From the cell containing the given text, extract its center point as [x, y] coordinate. 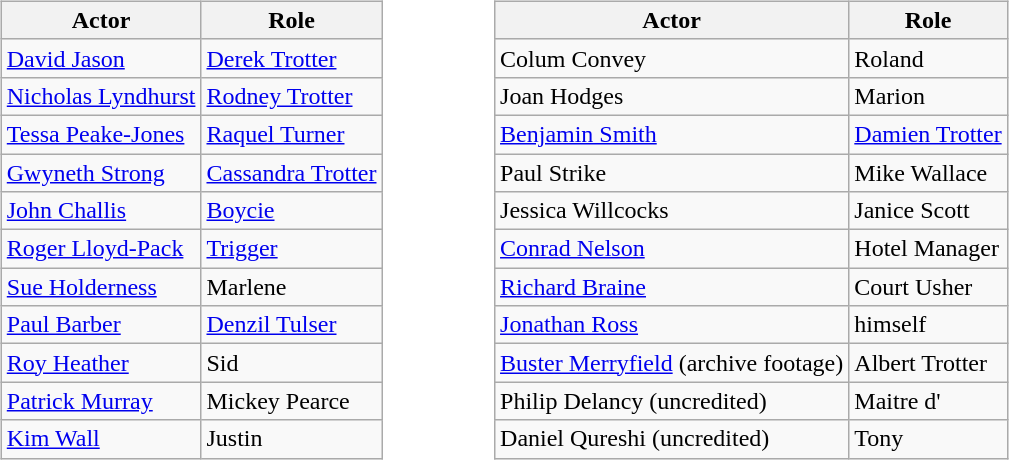
Paul Strike [672, 173]
John Challis [101, 211]
Mickey Pearce [292, 401]
Rodney Trotter [292, 96]
Marion [928, 96]
Boycie [292, 211]
Joan Hodges [672, 96]
Hotel Manager [928, 249]
Denzil Tulser [292, 325]
Philip Delancy (uncredited) [672, 401]
Jessica Willcocks [672, 211]
Court Usher [928, 287]
Marlene [292, 287]
Benjamin Smith [672, 134]
David Jason [101, 58]
Nicholas Lyndhurst [101, 96]
Jonathan Ross [672, 325]
Sue Holderness [101, 287]
Maitre d' [928, 401]
Tony [928, 439]
Richard Braine [672, 287]
Derek Trotter [292, 58]
Justin [292, 439]
Patrick Murray [101, 401]
Roland [928, 58]
Mike Wallace [928, 173]
Raquel Turner [292, 134]
Buster Merryfield (archive footage) [672, 363]
Conrad Nelson [672, 249]
Paul Barber [101, 325]
Janice Scott [928, 211]
Damien Trotter [928, 134]
Kim Wall [101, 439]
Trigger [292, 249]
Albert Trotter [928, 363]
Roger Lloyd-Pack [101, 249]
Colum Convey [672, 58]
himself [928, 325]
Cassandra Trotter [292, 173]
Daniel Qureshi (uncredited) [672, 439]
Gwyneth Strong [101, 173]
Sid [292, 363]
Tessa Peake-Jones [101, 134]
Roy Heather [101, 363]
